Return (X, Y) of the center of cell containing provided text 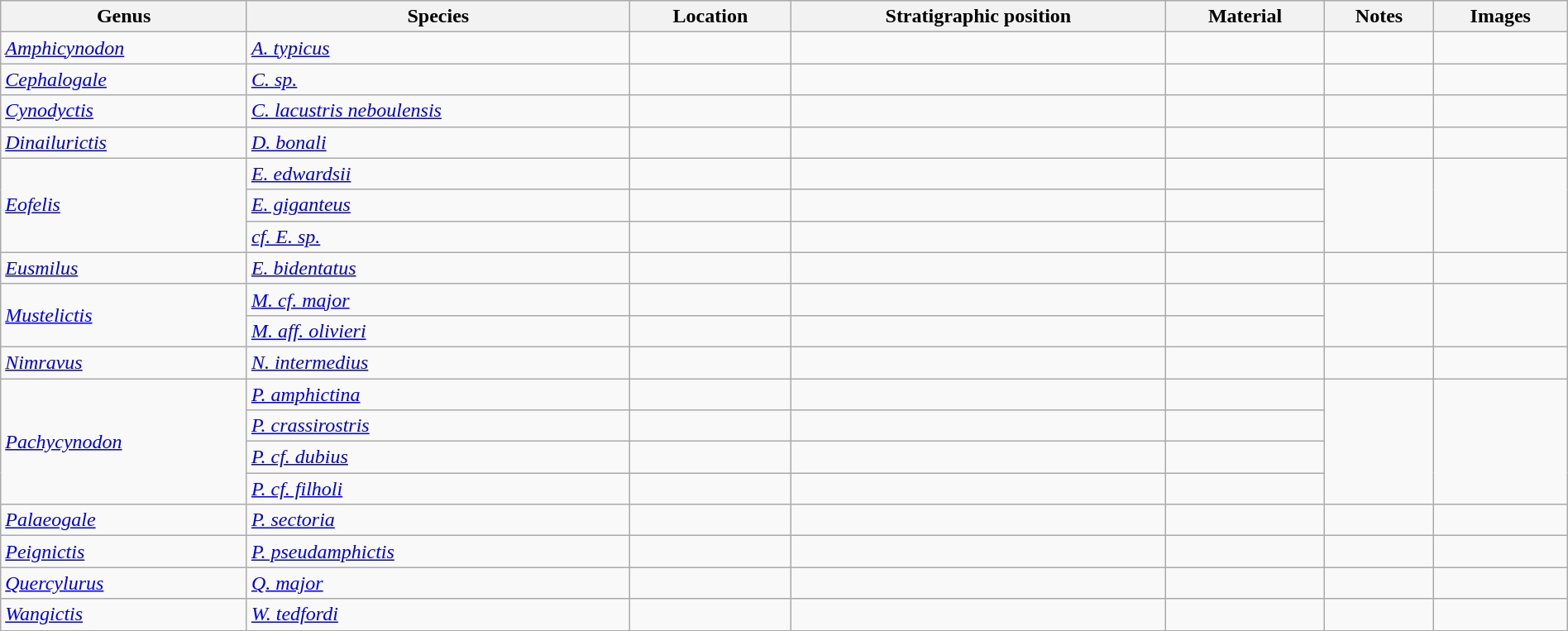
C. sp. (438, 79)
Species (438, 17)
Palaeogale (124, 520)
D. bonali (438, 142)
E. giganteus (438, 205)
Eusmilus (124, 268)
Eofelis (124, 205)
M. cf. major (438, 299)
W. tedfordi (438, 614)
P. cf. filholi (438, 489)
N. intermedius (438, 362)
P. amphictina (438, 394)
Notes (1379, 17)
Stratigraphic position (979, 17)
A. typicus (438, 48)
E. bidentatus (438, 268)
Pachycynodon (124, 442)
P. sectoria (438, 520)
Mustelictis (124, 315)
Cynodyctis (124, 111)
E. edwardsii (438, 174)
P. cf. dubius (438, 457)
Location (710, 17)
Wangictis (124, 614)
Q. major (438, 583)
Material (1245, 17)
P. pseudamphictis (438, 552)
Peignictis (124, 552)
M. aff. olivieri (438, 331)
Genus (124, 17)
Dinailurictis (124, 142)
Nimravus (124, 362)
cf. E. sp. (438, 237)
C. lacustris neboulensis (438, 111)
Images (1500, 17)
Quercylurus (124, 583)
Amphicynodon (124, 48)
Cephalogale (124, 79)
P. crassirostris (438, 426)
